For the text-containing cell, return its midpoint in [X, Y] coordinate format. 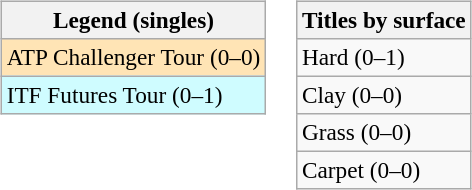
Legend (singles) [133, 20]
Carpet (0–0) [384, 171]
Titles by surface [384, 20]
ITF Futures Tour (0–1) [133, 95]
Grass (0–0) [384, 133]
Clay (0–0) [384, 95]
Hard (0–1) [384, 57]
ATP Challenger Tour (0–0) [133, 57]
